Locate the cell with the specified text and output its (X, Y) center coordinate. 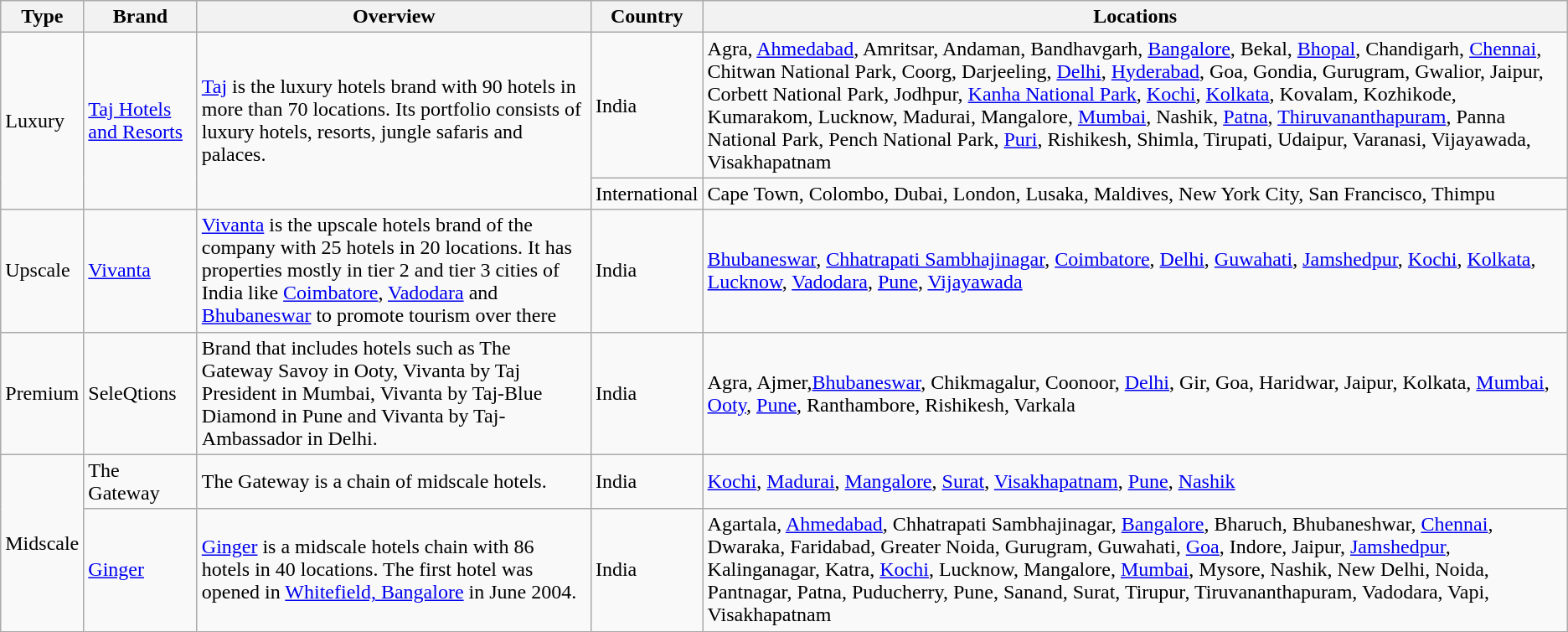
Ginger is a midscale hotels chain with 86 hotels in 40 locations. The first hotel was opened in Whitefield, Bangalore in June 2004. (394, 570)
Bhubaneswar, Chhatrapati Sambhajinagar, Coimbatore, Delhi, Guwahati, Jamshedpur, Kochi, Kolkata, Lucknow, Vadodara, Pune, Vijayawada (1135, 271)
Cape Town, Colombo, Dubai, London, Lusaka, Maldives, New York City, San Francisco, Thimpu (1135, 194)
Overview (394, 17)
Type (42, 17)
Midscale (42, 543)
Luxury (42, 121)
Vivanta (141, 271)
Premium (42, 393)
Agra, Ajmer,Bhubaneswar, Chikmagalur, Coonoor, Delhi, Gir, Goa, Haridwar, Jaipur, Kolkata, Mumbai, Ooty, Pune, Ranthambore, Rishikesh, Varkala (1135, 393)
Upscale (42, 271)
Kochi, Madurai, Mangalore, Surat, Visakhapatnam, Pune, Nashik (1135, 481)
SeleQtions (141, 393)
Locations (1135, 17)
Ginger (141, 570)
Country (647, 17)
Brand (141, 17)
International (647, 194)
The Gateway (141, 481)
Taj Hotels and Resorts (141, 121)
The Gateway is a chain of midscale hotels. (394, 481)
